Extract the (X, Y) coordinate from the center of the cell holding the provided text.  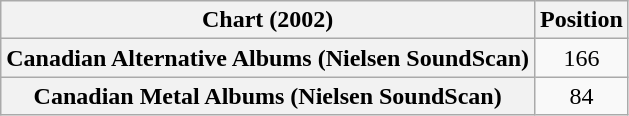
Canadian Alternative Albums (Nielsen SoundScan) (268, 58)
Canadian Metal Albums (Nielsen SoundScan) (268, 96)
Position (582, 20)
84 (582, 96)
166 (582, 58)
Chart (2002) (268, 20)
